Output the (X, Y) coordinate of the center of the cell containing the given text.  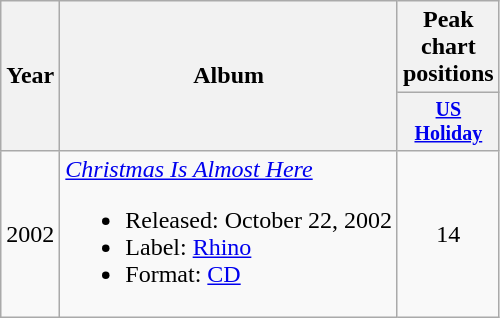
14 (448, 234)
Album (229, 76)
Year (30, 76)
2002 (30, 234)
Peak chart positions (448, 47)
Christmas Is Almost HereReleased: October 22, 2002Label: RhinoFormat: CD (229, 234)
US Holiday (448, 122)
